Extract the (X, Y) coordinate from the center of the cell holding the provided text.  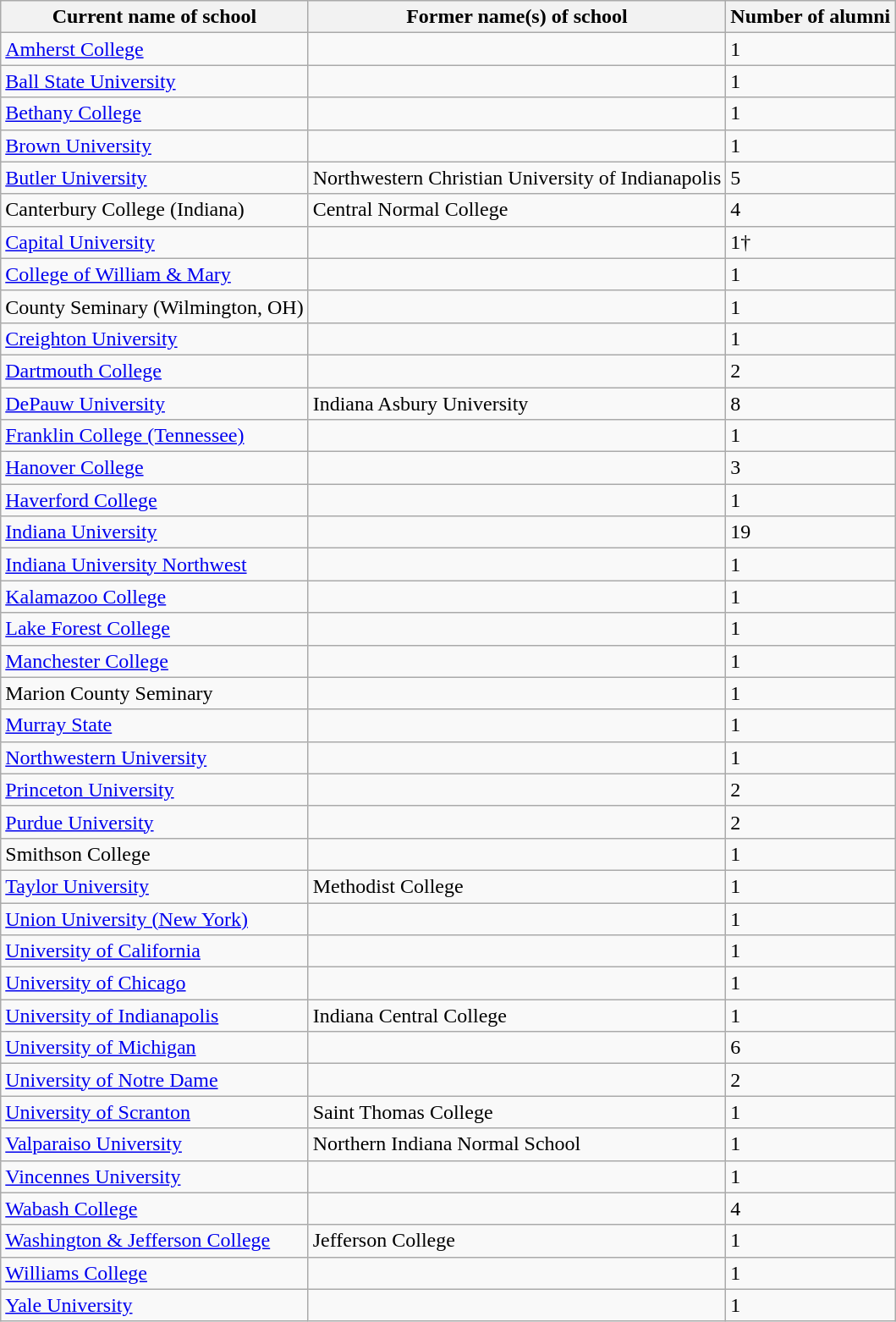
19 (811, 532)
University of Indianapolis (154, 1016)
Bethany College (154, 113)
Williams College (154, 1273)
Wabash College (154, 1209)
DePauw University (154, 404)
1† (811, 242)
Indiana Central College (517, 1016)
Amherst College (154, 49)
Union University (New York) (154, 918)
University of Chicago (154, 983)
Princeton University (154, 790)
Former name(s) of school (517, 17)
Central Normal College (517, 210)
Haverford College (154, 500)
Methodist College (517, 886)
Kalamazoo College (154, 597)
Vincennes University (154, 1176)
Northwestern Christian University of Indianapolis (517, 178)
College of William & Mary (154, 274)
6 (811, 1048)
Northern Indiana Normal School (517, 1144)
Lake Forest College (154, 629)
Ball State University (154, 81)
Northwestern University (154, 757)
Yale University (154, 1305)
3 (811, 468)
8 (811, 404)
Marion County Seminary (154, 693)
University of Scranton (154, 1112)
Jefferson College (517, 1241)
University of Notre Dame (154, 1080)
Franklin College (Tennessee) (154, 436)
Butler University (154, 178)
Canterbury College (Indiana) (154, 210)
County Seminary (Wilmington, OH) (154, 306)
Washington & Jefferson College (154, 1241)
Creighton University (154, 339)
Murray State (154, 725)
Indiana University Northwest (154, 565)
Indiana University (154, 532)
Manchester College (154, 661)
University of Michigan (154, 1048)
Current name of school (154, 17)
University of California (154, 951)
Smithson College (154, 854)
Hanover College (154, 468)
Brown University (154, 146)
Taylor University (154, 886)
Number of alumni (811, 17)
Indiana Asbury University (517, 404)
Purdue University (154, 822)
Saint Thomas College (517, 1112)
Dartmouth College (154, 371)
Valparaiso University (154, 1144)
Capital University (154, 242)
5 (811, 178)
